Return (x, y) of the center of cell containing provided text 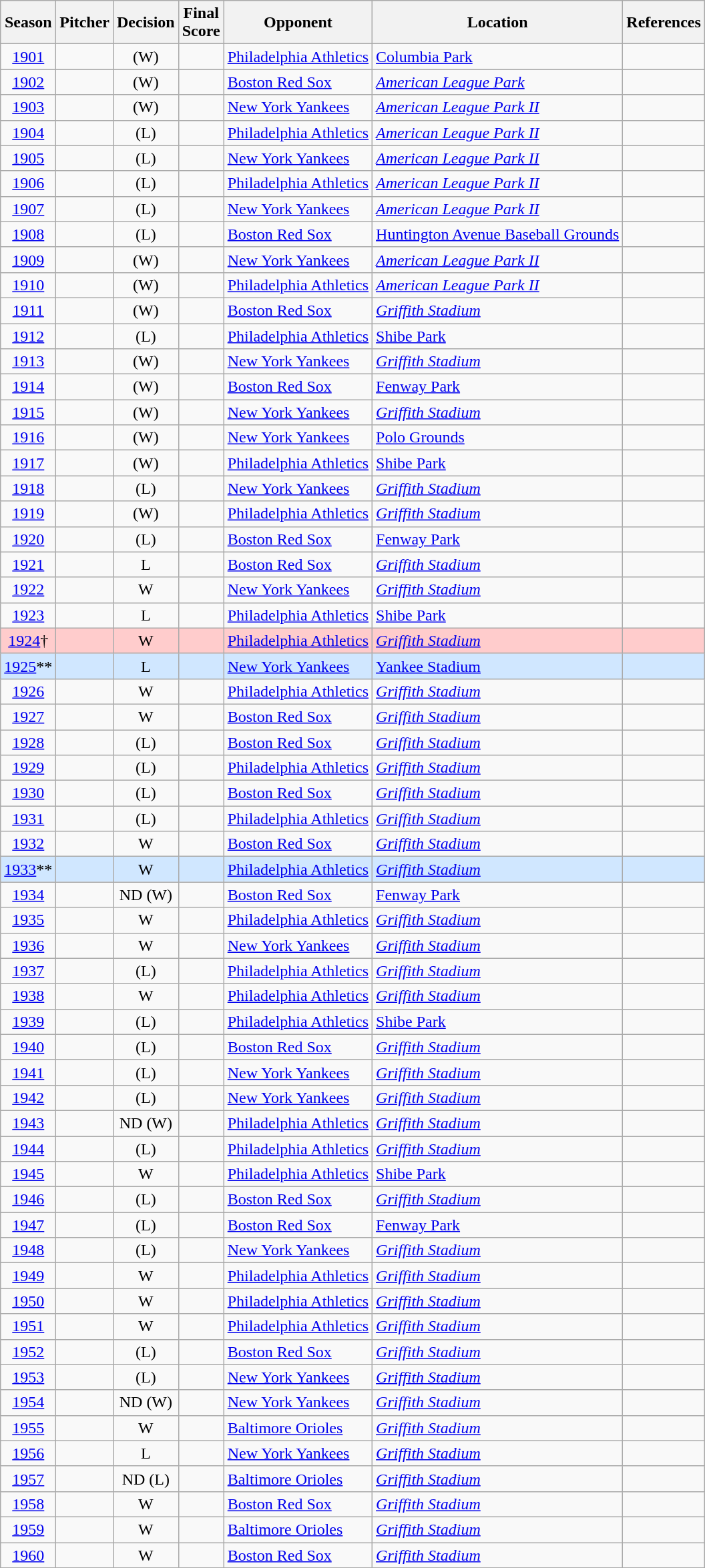
1907 (28, 209)
FinalScore (201, 23)
1932 (28, 844)
1938 (28, 996)
1906 (28, 183)
ND (L) (146, 1479)
1944 (28, 1148)
1903 (28, 107)
1925** (28, 666)
1954 (28, 1403)
Location (498, 23)
Season (28, 23)
1927 (28, 717)
1928 (28, 743)
1948 (28, 1250)
1940 (28, 1047)
1936 (28, 945)
1911 (28, 310)
1933** (28, 869)
1952 (28, 1352)
Columbia Park (498, 57)
1922 (28, 590)
1949 (28, 1276)
1918 (28, 488)
1951 (28, 1326)
1955 (28, 1428)
1910 (28, 285)
1915 (28, 412)
1913 (28, 362)
1914 (28, 387)
1929 (28, 768)
Yankee Stadium (498, 666)
1934 (28, 895)
1916 (28, 438)
1960 (28, 1555)
1957 (28, 1479)
1908 (28, 234)
1919 (28, 514)
References (664, 23)
1905 (28, 158)
1901 (28, 57)
1904 (28, 133)
1945 (28, 1174)
1942 (28, 1098)
1930 (28, 793)
1937 (28, 971)
1939 (28, 1022)
1902 (28, 82)
1926 (28, 691)
1920 (28, 539)
1917 (28, 463)
1956 (28, 1453)
1947 (28, 1225)
1958 (28, 1504)
1943 (28, 1123)
1941 (28, 1072)
Pitcher (85, 23)
1924† (28, 641)
1921 (28, 564)
Huntington Avenue Baseball Grounds (498, 234)
Decision (146, 23)
1923 (28, 615)
1931 (28, 819)
1935 (28, 920)
1909 (28, 260)
1950 (28, 1301)
1946 (28, 1200)
Opponent (298, 23)
1912 (28, 336)
American League Park (498, 82)
1953 (28, 1377)
1959 (28, 1529)
Polo Grounds (498, 438)
